Provide the [X, Y] coordinate of the cell's center where the given text is located.  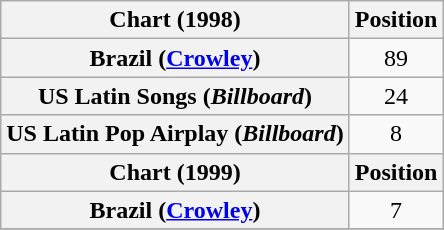
24 [396, 96]
8 [396, 134]
Chart (1999) [175, 172]
US Latin Songs (Billboard) [175, 96]
US Latin Pop Airplay (Billboard) [175, 134]
Chart (1998) [175, 20]
89 [396, 58]
7 [396, 210]
